Identify which cell holds the provided text, then report its [x, y] central coordinate. 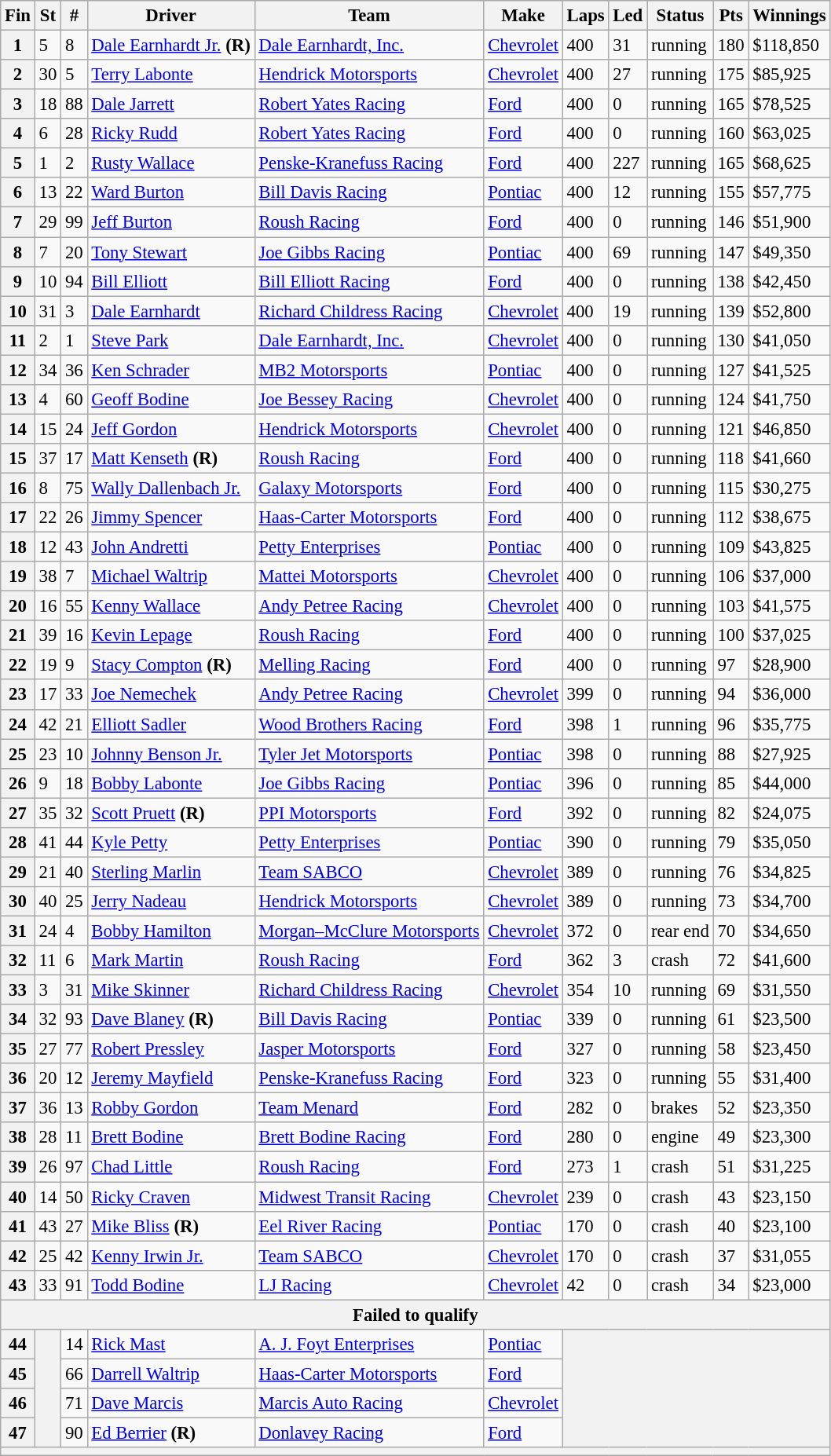
85 [730, 783]
$34,700 [789, 902]
$35,050 [789, 843]
Team [369, 16]
180 [730, 46]
Ward Burton [171, 192]
49 [730, 1138]
$49,350 [789, 252]
$23,500 [789, 1019]
brakes [680, 1108]
282 [586, 1108]
Led [628, 16]
Elliott Sadler [171, 724]
Jimmy Spencer [171, 518]
Dave Marcis [171, 1403]
Joe Nemechek [171, 695]
45 [18, 1374]
$37,000 [789, 576]
$23,000 [789, 1285]
John Andretti [171, 547]
Ricky Rudd [171, 134]
Robert Pressley [171, 1049]
155 [730, 192]
$41,750 [789, 400]
121 [730, 429]
Bobby Labonte [171, 783]
$31,400 [789, 1078]
227 [628, 163]
112 [730, 518]
$23,350 [789, 1108]
51 [730, 1167]
390 [586, 843]
Ken Schrader [171, 370]
75 [74, 488]
46 [18, 1403]
A. J. Foyt Enterprises [369, 1344]
Failed to qualify [415, 1315]
Status [680, 16]
$35,775 [789, 724]
Dale Earnhardt [171, 311]
280 [586, 1138]
Make [523, 16]
$28,900 [789, 665]
$24,075 [789, 813]
372 [586, 931]
70 [730, 931]
130 [730, 340]
66 [74, 1374]
Kevin Lepage [171, 635]
Scott Pruett (R) [171, 813]
Kyle Petty [171, 843]
Steve Park [171, 340]
Wood Brothers Racing [369, 724]
273 [586, 1167]
$23,150 [789, 1197]
82 [730, 813]
$30,275 [789, 488]
Bill Elliott Racing [369, 281]
Fin [18, 16]
Midwest Transit Racing [369, 1197]
93 [74, 1019]
$78,525 [789, 104]
Dave Blaney (R) [171, 1019]
$23,450 [789, 1049]
$23,100 [789, 1226]
Geoff Bodine [171, 400]
LJ Racing [369, 1285]
$31,055 [789, 1256]
Dale Earnhardt Jr. (R) [171, 46]
Donlavey Racing [369, 1432]
327 [586, 1049]
118 [730, 459]
Bobby Hamilton [171, 931]
Brett Bodine Racing [369, 1138]
Stacy Compton (R) [171, 665]
Todd Bodine [171, 1285]
$68,625 [789, 163]
Melling Racing [369, 665]
Robby Gordon [171, 1108]
Jasper Motorsports [369, 1049]
$41,050 [789, 340]
rear end [680, 931]
Rusty Wallace [171, 163]
Michael Waltrip [171, 576]
96 [730, 724]
$23,300 [789, 1138]
Sterling Marlin [171, 872]
109 [730, 547]
Joe Bessey Racing [369, 400]
Dale Jarrett [171, 104]
339 [586, 1019]
Mike Bliss (R) [171, 1226]
$43,825 [789, 547]
124 [730, 400]
PPI Motorsports [369, 813]
$44,000 [789, 783]
Wally Dallenbach Jr. [171, 488]
$34,825 [789, 872]
399 [586, 695]
$42,450 [789, 281]
Morgan–McClure Motorsports [369, 931]
Mattei Motorsports [369, 576]
Driver [171, 16]
$57,775 [789, 192]
$27,925 [789, 754]
Darrell Waltrip [171, 1374]
60 [74, 400]
91 [74, 1285]
58 [730, 1049]
99 [74, 222]
362 [586, 960]
79 [730, 843]
$52,800 [789, 311]
$85,925 [789, 75]
71 [74, 1403]
61 [730, 1019]
# [74, 16]
147 [730, 252]
175 [730, 75]
392 [586, 813]
$31,225 [789, 1167]
Brett Bodine [171, 1138]
Eel River Racing [369, 1226]
Pts [730, 16]
Galaxy Motorsports [369, 488]
72 [730, 960]
$38,675 [789, 518]
Ricky Craven [171, 1197]
Mark Martin [171, 960]
$31,550 [789, 990]
Chad Little [171, 1167]
127 [730, 370]
90 [74, 1432]
$46,850 [789, 429]
Johnny Benson Jr. [171, 754]
Winnings [789, 16]
$41,525 [789, 370]
St [47, 16]
354 [586, 990]
Mike Skinner [171, 990]
103 [730, 606]
Kenny Wallace [171, 606]
Bill Elliott [171, 281]
$37,025 [789, 635]
$51,900 [789, 222]
engine [680, 1138]
$63,025 [789, 134]
52 [730, 1108]
Matt Kenseth (R) [171, 459]
47 [18, 1432]
76 [730, 872]
77 [74, 1049]
$118,850 [789, 46]
Jeff Burton [171, 222]
106 [730, 576]
239 [586, 1197]
$41,600 [789, 960]
$34,650 [789, 931]
115 [730, 488]
Kenny Irwin Jr. [171, 1256]
Jeremy Mayfield [171, 1078]
100 [730, 635]
Jeff Gordon [171, 429]
396 [586, 783]
139 [730, 311]
$41,575 [789, 606]
160 [730, 134]
Tony Stewart [171, 252]
Rick Mast [171, 1344]
Team Menard [369, 1108]
323 [586, 1078]
Tyler Jet Motorsports [369, 754]
$41,660 [789, 459]
MB2 Motorsports [369, 370]
Laps [586, 16]
Terry Labonte [171, 75]
73 [730, 902]
Marcis Auto Racing [369, 1403]
50 [74, 1197]
$36,000 [789, 695]
138 [730, 281]
Jerry Nadeau [171, 902]
146 [730, 222]
Ed Berrier (R) [171, 1432]
